Determine the [x, y] coordinate at the center of the cell enclosing the given text.  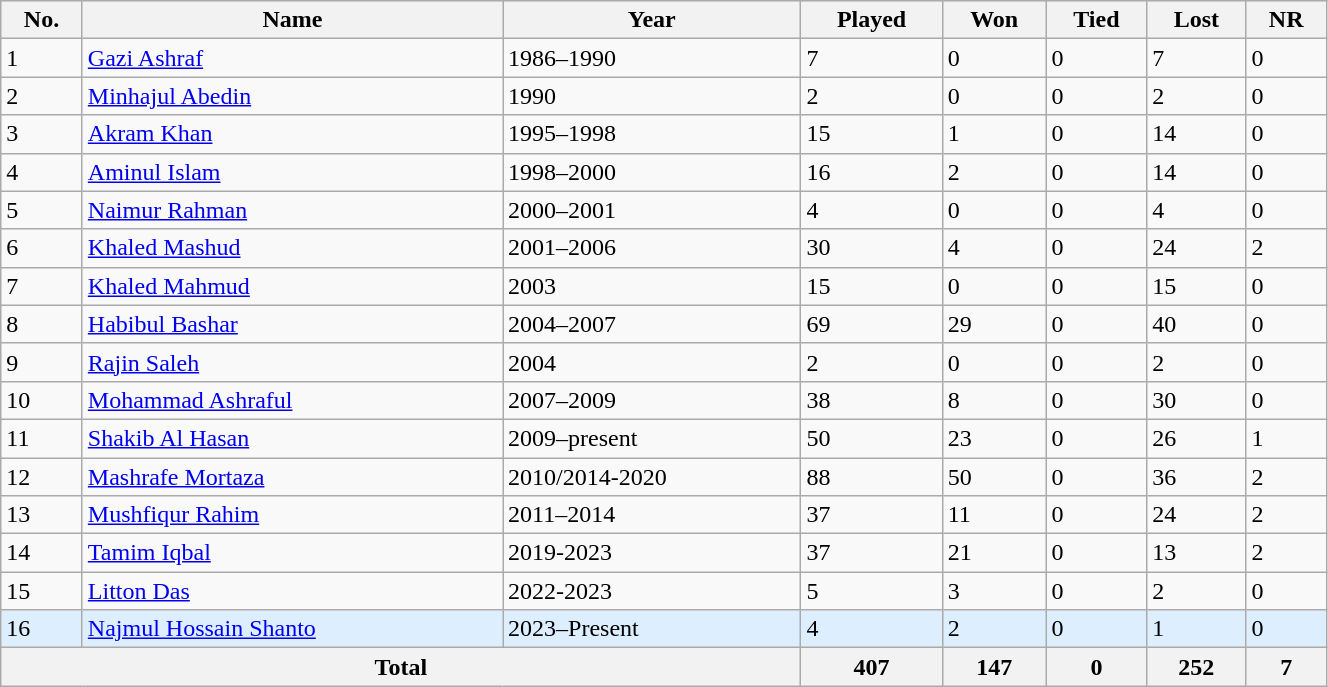
1995–1998 [652, 134]
21 [994, 553]
1986–1990 [652, 58]
Lost [1196, 20]
2004–2007 [652, 324]
1998–2000 [652, 172]
Rajin Saleh [292, 362]
2011–2014 [652, 515]
Aminul Islam [292, 172]
10 [42, 400]
2019-2023 [652, 553]
Najmul Hossain Shanto [292, 629]
2007–2009 [652, 400]
69 [872, 324]
Akram Khan [292, 134]
1990 [652, 96]
9 [42, 362]
Played [872, 20]
2003 [652, 286]
12 [42, 477]
Shakib Al Hasan [292, 438]
407 [872, 667]
Name [292, 20]
Gazi Ashraf [292, 58]
6 [42, 248]
2009–present [652, 438]
2004 [652, 362]
Naimur Rahman [292, 210]
29 [994, 324]
252 [1196, 667]
Minhajul Abedin [292, 96]
Won [994, 20]
2023–Present [652, 629]
88 [872, 477]
Khaled Mashud [292, 248]
2010/2014-2020 [652, 477]
Year [652, 20]
Tied [1096, 20]
23 [994, 438]
Mashrafe Mortaza [292, 477]
Mushfiqur Rahim [292, 515]
Mohammad Ashraful [292, 400]
40 [1196, 324]
26 [1196, 438]
147 [994, 667]
Tamim Iqbal [292, 553]
36 [1196, 477]
NR [1286, 20]
Khaled Mahmud [292, 286]
Litton Das [292, 591]
Habibul Bashar [292, 324]
Total [401, 667]
No. [42, 20]
2001–2006 [652, 248]
2022-2023 [652, 591]
2000–2001 [652, 210]
38 [872, 400]
